Return (x, y) of the center of cell containing provided text 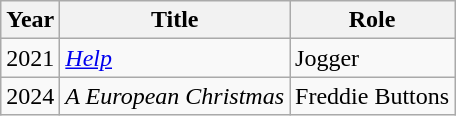
2024 (30, 96)
Role (372, 20)
A European Christmas (175, 96)
2021 (30, 58)
Jogger (372, 58)
Help (175, 58)
Year (30, 20)
Title (175, 20)
Freddie Buttons (372, 96)
